Search for the cell housing the specified text and yield its [X, Y] center coordinate. 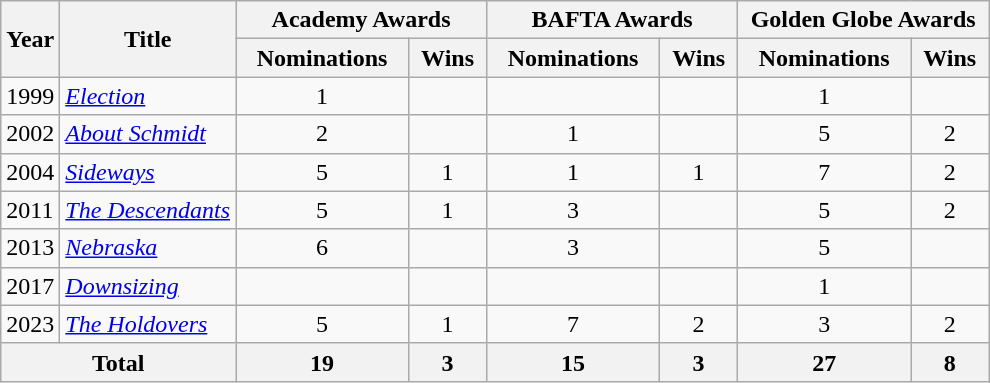
Sideways [148, 172]
8 [950, 362]
2011 [30, 210]
Election [148, 96]
2013 [30, 248]
BAFTA Awards [612, 20]
Title [148, 39]
Golden Globe Awards [864, 20]
Downsizing [148, 286]
19 [322, 362]
1999 [30, 96]
Academy Awards [362, 20]
The Holdovers [148, 324]
2017 [30, 286]
6 [322, 248]
Nebraska [148, 248]
2004 [30, 172]
2002 [30, 134]
27 [824, 362]
15 [574, 362]
About Schmidt [148, 134]
Year [30, 39]
Total [118, 362]
The Descendants [148, 210]
2023 [30, 324]
